Provide the (x, y) coordinate of the cell's center where the given text is located.  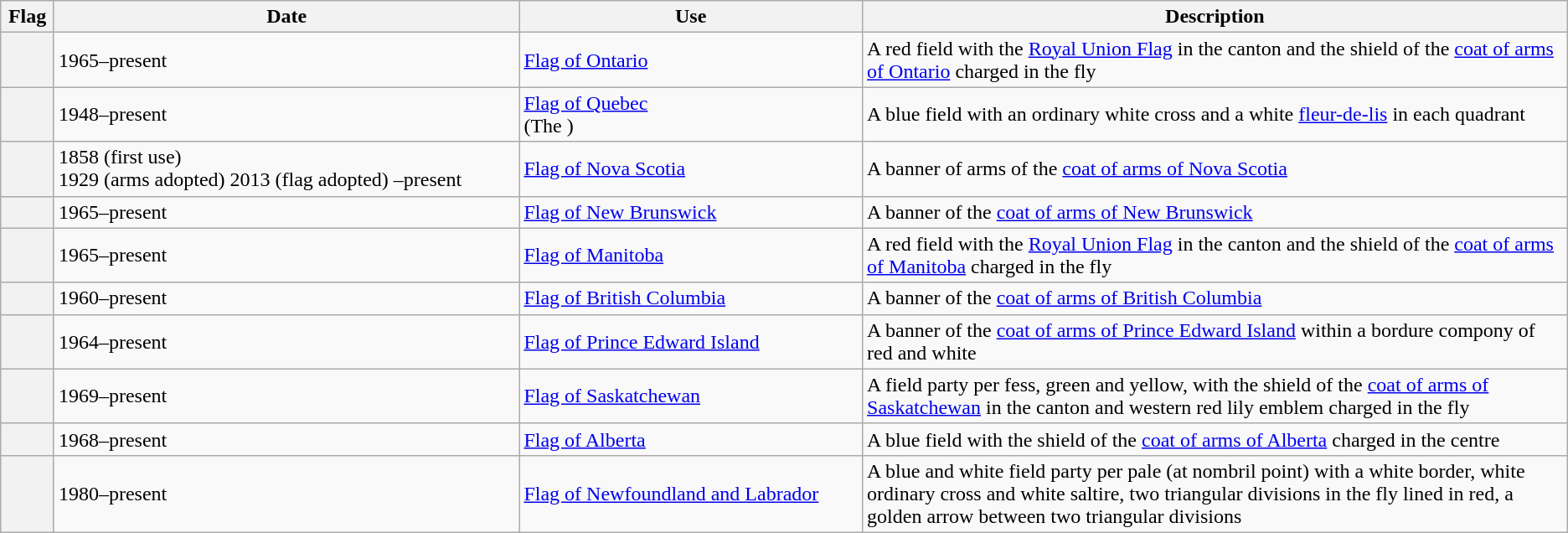
1968–present (286, 439)
Flag of British Columbia (691, 298)
A banner of the coat of arms of New Brunswick (1215, 212)
1969–present (286, 396)
Flag of Alberta (691, 439)
Flag of Prince Edward Island (691, 342)
Flag (28, 17)
Flag of Saskatchewan (691, 396)
Flag of Ontario (691, 60)
Description (1215, 17)
Flag of Nova Scotia (691, 169)
Flag of New Brunswick (691, 212)
1948–present (286, 114)
A red field with the Royal Union Flag in the canton and the shield of the coat of arms of Ontario charged in the fly (1215, 60)
1960–present (286, 298)
Use (691, 17)
A blue field with the shield of the coat of arms of Alberta charged in the centre (1215, 439)
A banner of arms of the coat of arms of Nova Scotia (1215, 169)
1858 (first use)1929 (arms adopted) 2013 (flag adopted) –present (286, 169)
Flag of Newfoundland and Labrador (691, 494)
Flag of Manitoba (691, 255)
Date (286, 17)
A banner of the coat of arms of Prince Edward Island within a bordure compony of red and white (1215, 342)
A banner of the coat of arms of British Columbia (1215, 298)
Flag of Quebec(The ) (691, 114)
1964–present (286, 342)
A red field with the Royal Union Flag in the canton and the shield of the coat of arms of Manitoba charged in the fly (1215, 255)
A blue field with an ordinary white cross and a white fleur-de-lis in each quadrant (1215, 114)
1980–present (286, 494)
